Provide the (X, Y) coordinate of the cell's center where the given text is located.  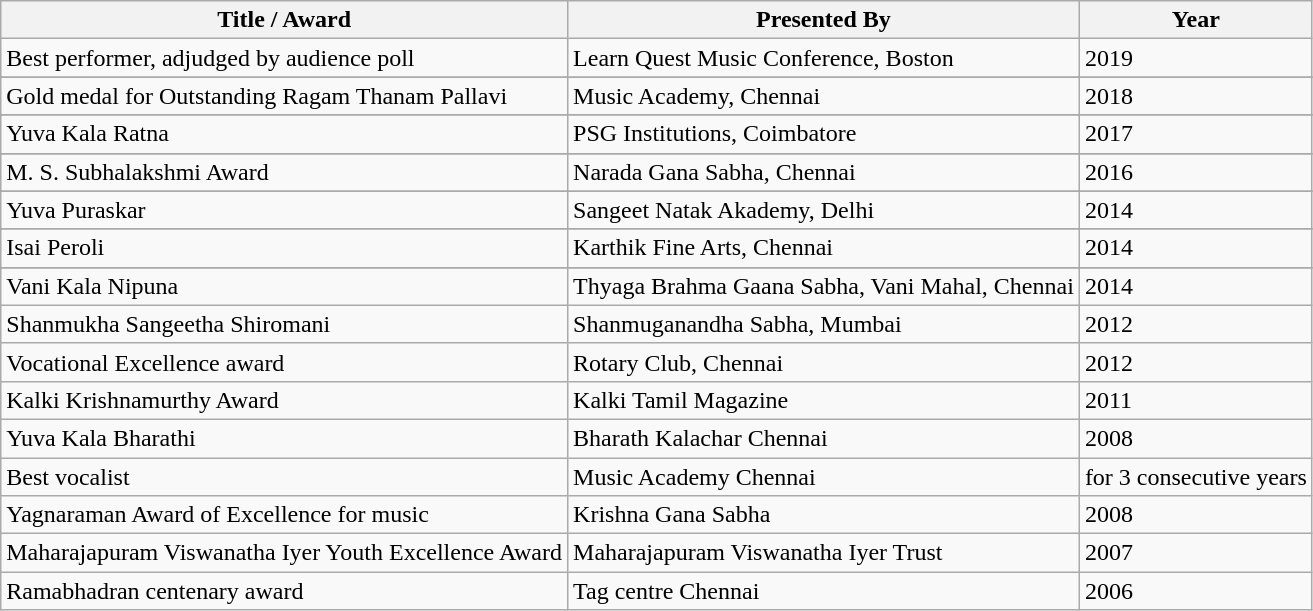
Title / Award (284, 20)
for 3 consecutive years (1196, 477)
Shanmukha Sangeetha Shiromani (284, 324)
PSG Institutions, Coimbatore (824, 134)
Krishna Gana Sabha (824, 515)
Kalki Tamil Magazine (824, 400)
Gold medal for Outstanding Ragam Thanam Pallavi (284, 96)
Kalki Krishnamurthy Award (284, 400)
Best performer, adjudged by audience poll (284, 58)
Year (1196, 20)
Yuva Kala Ratna (284, 134)
2011 (1196, 400)
Ramabhadran centenary award (284, 591)
Tag centre Chennai (824, 591)
Shanmuganandha Sabha, Mumbai (824, 324)
Vocational Excellence award (284, 362)
Yagnaraman Award of Excellence for music (284, 515)
Yuva Kala Bharathi (284, 438)
Narada Gana Sabha, Chennai (824, 172)
2019 (1196, 58)
2007 (1196, 553)
Best vocalist (284, 477)
2006 (1196, 591)
Yuva Puraskar (284, 210)
2018 (1196, 96)
2017 (1196, 134)
Learn Quest Music Conference, Boston (824, 58)
Rotary Club, Chennai (824, 362)
Maharajapuram Viswanatha Iyer Youth Excellence Award (284, 553)
Presented By (824, 20)
2016 (1196, 172)
Maharajapuram Viswanatha Iyer Trust (824, 553)
Sangeet Natak Akademy, Delhi (824, 210)
Vani Kala Nipuna (284, 286)
Music Academy, Chennai (824, 96)
Thyaga Brahma Gaana Sabha, Vani Mahal, Chennai (824, 286)
Bharath Kalachar Chennai (824, 438)
M. S. Subhalakshmi Award (284, 172)
Music Academy Chennai (824, 477)
Karthik Fine Arts, Chennai (824, 248)
Isai Peroli (284, 248)
